Output the [X, Y] coordinate of the center of the cell containing the given text.  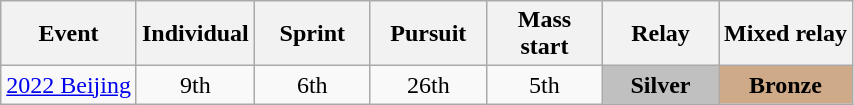
6th [312, 85]
Individual [195, 34]
Bronze [786, 85]
5th [544, 85]
2022 Beijing [69, 85]
Mass start [544, 34]
9th [195, 85]
Silver [660, 85]
Sprint [312, 34]
Relay [660, 34]
26th [428, 85]
Event [69, 34]
Mixed relay [786, 34]
Pursuit [428, 34]
